Provide the [x, y] coordinate of the cell's center where the given text is located.  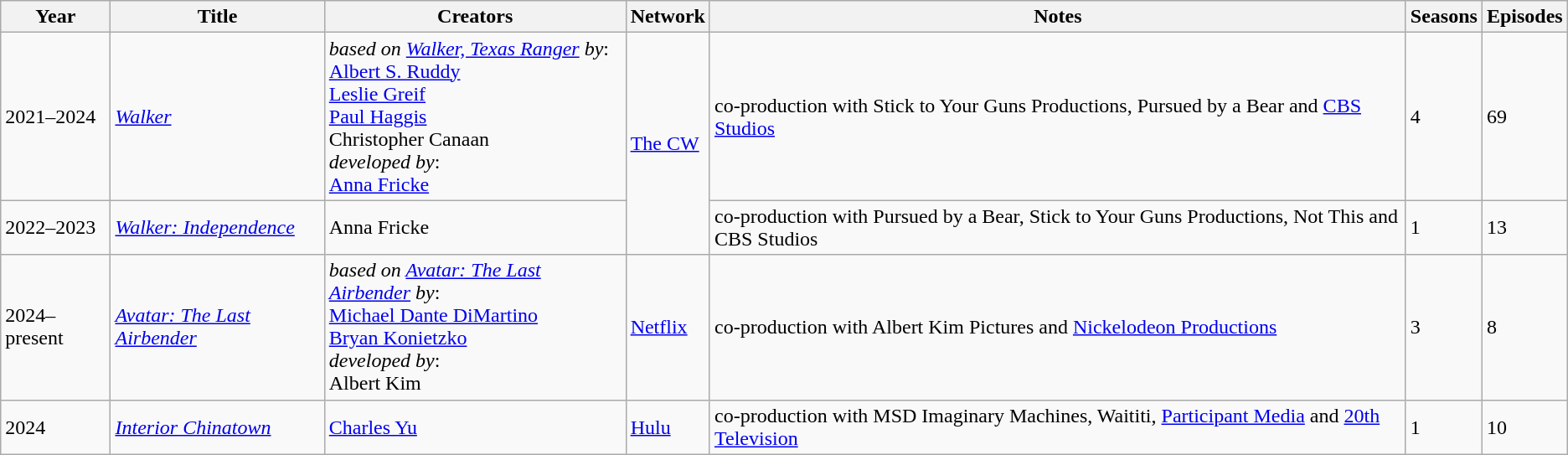
10 [1524, 427]
Title [218, 17]
based on Avatar: The Last Airbender by:Michael Dante DiMartinoBryan Konietzkodeveloped by: Albert Kim [475, 327]
co-production with MSD Imaginary Machines, Waititi, Participant Media and 20th Television [1057, 427]
2024 [55, 427]
Year [55, 17]
Interior Chinatown [218, 427]
2022–2023 [55, 228]
Network [668, 17]
Charles Yu [475, 427]
4 [1444, 116]
The CW [668, 144]
3 [1444, 327]
Netflix [668, 327]
Walker: Independence [218, 228]
8 [1524, 327]
based on Walker, Texas Ranger by:Albert S. RuddyLeslie GreifPaul HaggisChristopher Canaandeveloped by:Anna Fricke [475, 116]
69 [1524, 116]
Seasons [1444, 17]
Notes [1057, 17]
Hulu [668, 427]
Anna Fricke [475, 228]
2024–present [55, 327]
Creators [475, 17]
Episodes [1524, 17]
Walker [218, 116]
co-production with Stick to Your Guns Productions, Pursued by a Bear and CBS Studios [1057, 116]
13 [1524, 228]
co-production with Albert Kim Pictures and Nickelodeon Productions [1057, 327]
Avatar: The Last Airbender [218, 327]
2021–2024 [55, 116]
co-production with Pursued by a Bear, Stick to Your Guns Productions, Not This and CBS Studios [1057, 228]
